Locate the cell with the specified text and output its (X, Y) center coordinate. 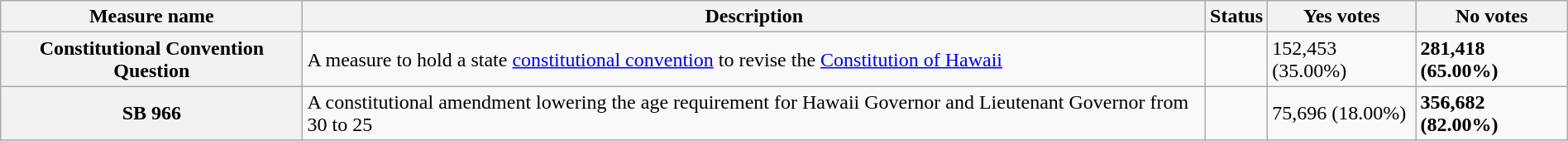
A measure to hold a state constitutional convention to revise the Constitution of Hawaii (754, 60)
356,682 (82.00%) (1492, 113)
Yes votes (1341, 17)
Status (1237, 17)
Measure name (152, 17)
A constitutional amendment lowering the age requirement for Hawaii Governor and Lieutenant Governor from 30 to 25 (754, 113)
152,453 (35.00%) (1341, 60)
281,418 (65.00%) (1492, 60)
Description (754, 17)
Constitutional Convention Question (152, 60)
SB 966 (152, 113)
75,696 (18.00%) (1341, 113)
No votes (1492, 17)
